Find where the given text appears and provide that cell's center as [x, y] coordinate. 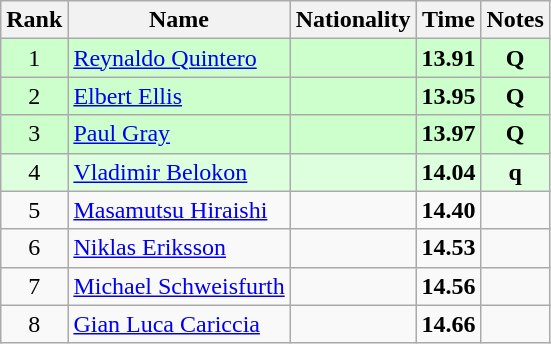
3 [34, 134]
Gian Luca Cariccia [179, 324]
13.95 [448, 96]
14.04 [448, 172]
Vladimir Belokon [179, 172]
Nationality [353, 20]
Paul Gray [179, 134]
Name [179, 20]
14.66 [448, 324]
8 [34, 324]
13.91 [448, 58]
Elbert Ellis [179, 96]
q [515, 172]
2 [34, 96]
Time [448, 20]
7 [34, 286]
4 [34, 172]
Rank [34, 20]
Notes [515, 20]
1 [34, 58]
14.53 [448, 248]
14.56 [448, 286]
Reynaldo Quintero [179, 58]
6 [34, 248]
5 [34, 210]
Masamutsu Hiraishi [179, 210]
13.97 [448, 134]
Michael Schweisfurth [179, 286]
14.40 [448, 210]
Niklas Eriksson [179, 248]
